For the text-containing cell, return its midpoint in [X, Y] coordinate format. 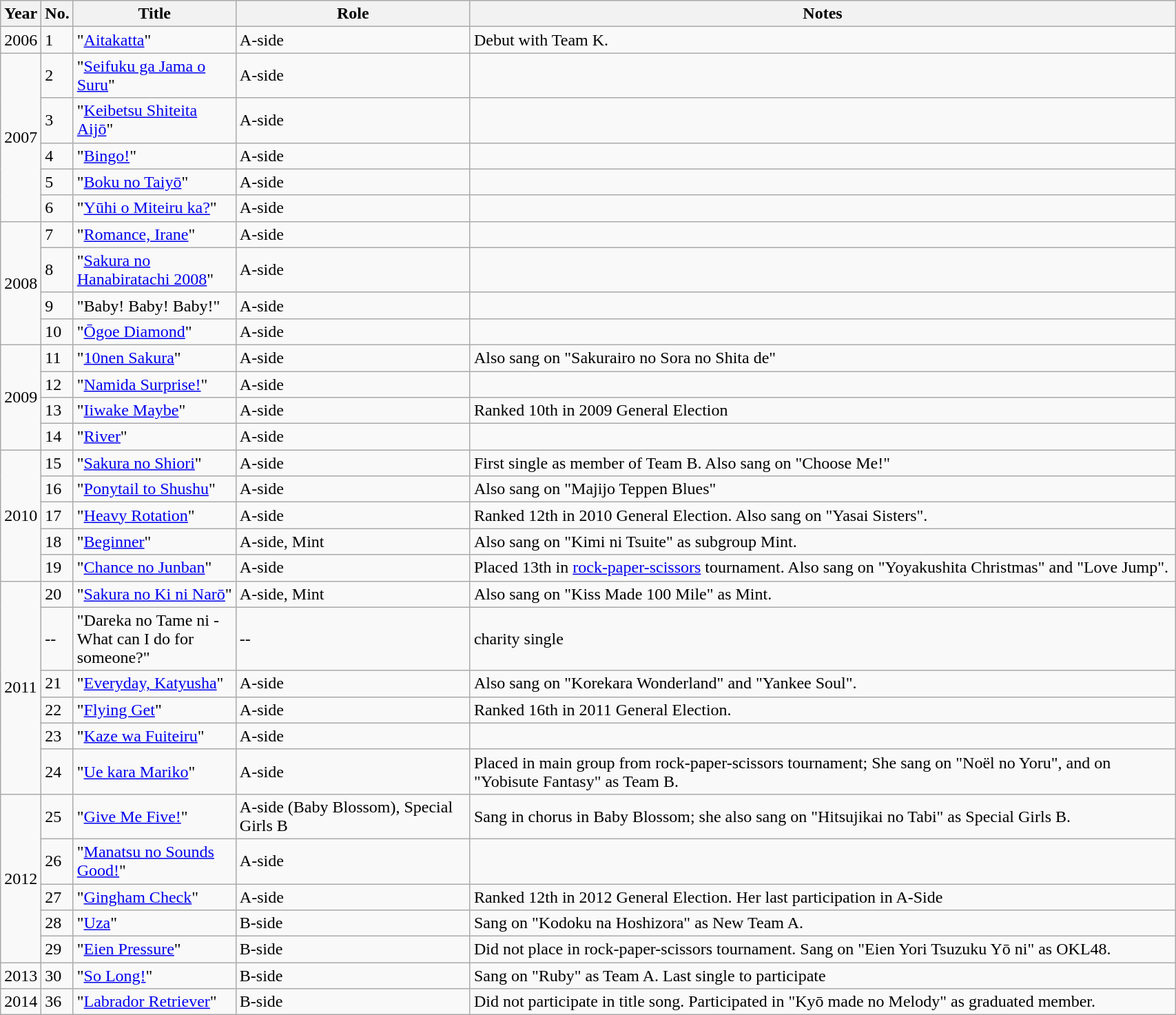
No. [57, 14]
"Yūhi o Miteiru ka?" [154, 208]
2 [57, 76]
Ranked 12th in 2010 General Election. Also sang on "Yasai Sisters". [823, 515]
5 [57, 182]
"So Long!" [154, 976]
"Uza" [154, 923]
10 [57, 331]
"Heavy Rotation" [154, 515]
2008 [21, 283]
28 [57, 923]
"Namida Surprise!" [154, 384]
"Sakura no Hanabiratachi 2008" [154, 270]
24 [57, 772]
Also sang on "Korekara Wonderland" and "Yankee Soul". [823, 684]
"Keibetsu Shiteita Aijō" [154, 120]
Ranked 10th in 2009 General Election [823, 411]
2006 [21, 40]
A-side (Baby Blossom), Special Girls B [353, 816]
"Eien Pressure" [154, 950]
Also sang on "Majijo Teppen Blues" [823, 489]
Year [21, 14]
Did not place in rock-paper-scissors tournament. Sang on "Eien Yori Tsuzuku Yō ni" as OKL48. [823, 950]
"Romance, Irane" [154, 234]
36 [57, 1002]
12 [57, 384]
Title [154, 14]
"Give Me Five!" [154, 816]
"Sakura no Ki ni Narō" [154, 594]
13 [57, 411]
Sang on "Ruby" as Team A. Last single to participate [823, 976]
"Kaze wa Fuiteiru" [154, 736]
3 [57, 120]
"Aitakatta" [154, 40]
"Everyday, Katyusha" [154, 684]
"Sakura no Shiori" [154, 463]
"River" [154, 437]
"Flying Get" [154, 710]
14 [57, 437]
30 [57, 976]
9 [57, 305]
19 [57, 568]
21 [57, 684]
Placed 13th in rock-paper-scissors tournament. Also sang on "Yoyakushita Christmas" and "Love Jump". [823, 568]
"Gingham Check" [154, 896]
Sang on "Kodoku na Hoshizora" as New Team A. [823, 923]
Ranked 12th in 2012 General Election. Her last participation in A-Side [823, 896]
2014 [21, 1002]
2011 [21, 688]
Debut with Team K. [823, 40]
1 [57, 40]
First single as member of Team B. Also sang on "Choose Me!" [823, 463]
2010 [21, 515]
29 [57, 950]
2012 [21, 878]
"Labrador Retriever" [154, 1002]
15 [57, 463]
23 [57, 736]
Notes [823, 14]
"Ōgoe Diamond" [154, 331]
"Iiwake Maybe" [154, 411]
2013 [21, 976]
"Ue kara Mariko" [154, 772]
7 [57, 234]
2009 [21, 397]
Sang in chorus in Baby Blossom; she also sang on "Hitsujikai no Tabi" as Special Girls B. [823, 816]
4 [57, 156]
"Dareka no Tame ni - What can I do for someone?" [154, 639]
Placed in main group from rock-paper-scissors tournament; She sang on "Noël no Yoru", and on "Yobisute Fantasy" as Team B. [823, 772]
"Baby! Baby! Baby!" [154, 305]
26 [57, 861]
"Manatsu no Sounds Good!" [154, 861]
20 [57, 594]
2007 [21, 137]
Did not participate in title song. Participated in "Kyō made no Melody" as graduated member. [823, 1002]
Role [353, 14]
11 [57, 358]
27 [57, 896]
22 [57, 710]
25 [57, 816]
6 [57, 208]
17 [57, 515]
"Seifuku ga Jama o Suru" [154, 76]
"Bingo!" [154, 156]
Ranked 16th in 2011 General Election. [823, 710]
16 [57, 489]
Also sang on "Sakurairo no Sora no Shita de" [823, 358]
"Beginner" [154, 542]
"Boku no Taiyō" [154, 182]
8 [57, 270]
18 [57, 542]
"Ponytail to Shushu" [154, 489]
"10nen Sakura" [154, 358]
"Chance no Junban" [154, 568]
Also sang on "Kimi ni Tsuite" as subgroup Mint. [823, 542]
charity single [823, 639]
Also sang on "Kiss Made 100 Mile" as Mint. [823, 594]
